Pinpoint the cell where the given text exists, returning its [x, y] midpoint coordinate. 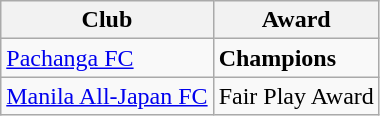
Award [296, 20]
Champions [296, 58]
Manila All-Japan FC [107, 96]
Club [107, 20]
Fair Play Award [296, 96]
Pachanga FC [107, 58]
